Identify which cell holds the provided text, then report its (x, y) central coordinate. 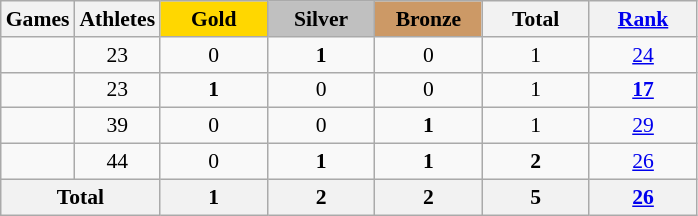
Bronze (428, 19)
Athletes (117, 19)
17 (642, 90)
Silver (320, 19)
29 (642, 126)
Gold (214, 19)
Games (38, 19)
39 (117, 126)
Rank (642, 19)
24 (642, 55)
44 (117, 162)
5 (536, 197)
